Locate the cell with the specified text and output its [x, y] center coordinate. 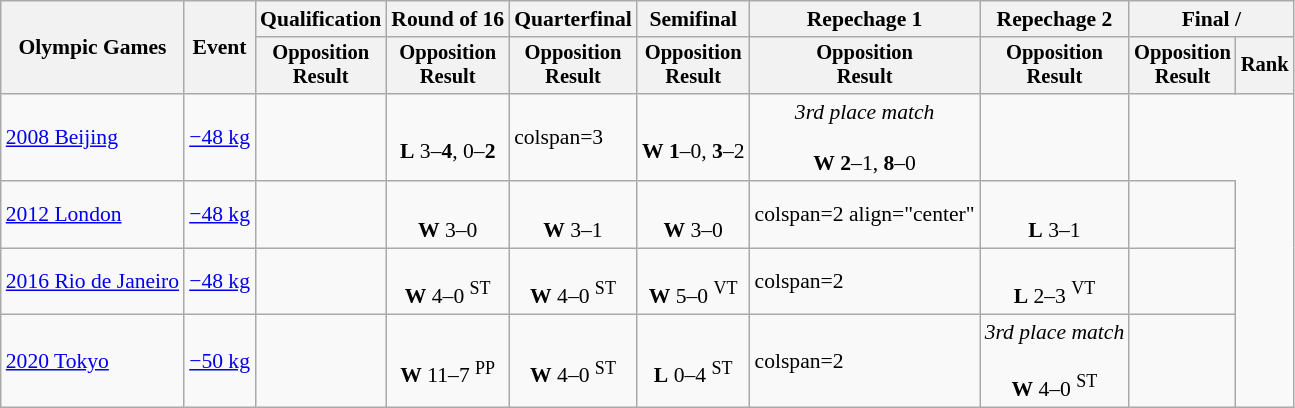
2016 Rio de Janeiro [92, 282]
Rank [1265, 66]
3rd place matchW 2–1, 8–0 [865, 138]
W 11–7 PP [448, 361]
Olympic Games [92, 48]
W 1–0, 3–2 [694, 138]
Qualification [320, 19]
Final / [1211, 19]
L 3–4, 0–2 [448, 138]
Event [220, 48]
2012 London [92, 214]
Repechage 1 [865, 19]
2020 Tokyo [92, 361]
Repechage 2 [1055, 19]
L 0–4 ST [694, 361]
colspan=3 [573, 138]
L 2–3 VT [1055, 282]
3rd place matchW 4–0 ST [1055, 361]
Round of 16 [448, 19]
W 3–1 [573, 214]
2008 Beijing [92, 138]
Semifinal [694, 19]
L 3–1 [1055, 214]
colspan=2 align="center" [865, 214]
−50 kg [220, 361]
Quarterfinal [573, 19]
W 5–0 VT [694, 282]
